Extract the [x, y] coordinate from the center of the cell holding the provided text.  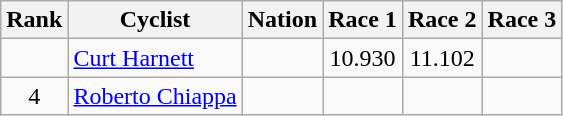
Race 3 [522, 20]
Rank [34, 20]
Roberto Chiappa [155, 96]
Curt Harnett [155, 58]
Race 2 [442, 20]
Race 1 [363, 20]
10.930 [363, 58]
Nation [282, 20]
4 [34, 96]
11.102 [442, 58]
Cyclist [155, 20]
